Extract the [x, y] coordinate from the center of the cell holding the provided text.  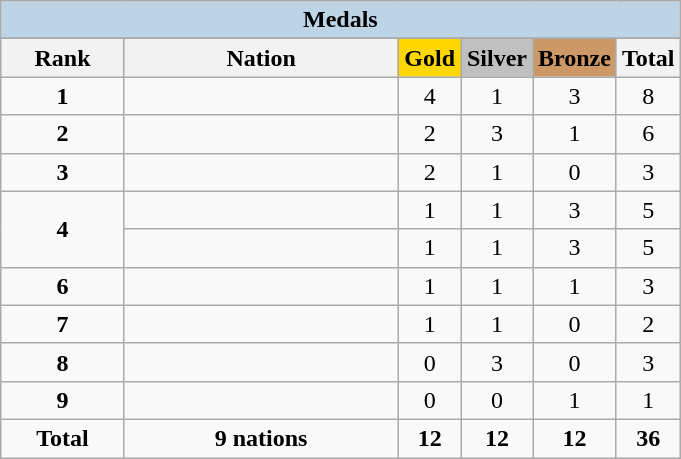
Gold [430, 58]
Silver [496, 58]
Nation [261, 58]
36 [648, 438]
Bronze [574, 58]
9 [63, 400]
7 [63, 324]
9 nations [261, 438]
Medals [340, 20]
Rank [63, 58]
